Output the [X, Y] coordinate of the center of the cell containing the given text.  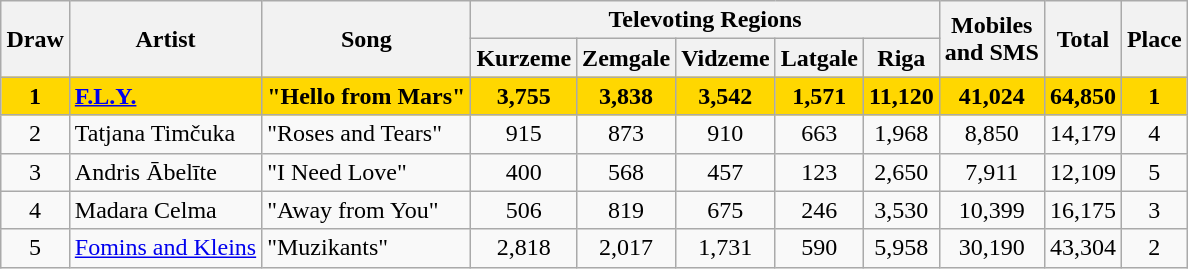
12,109 [1082, 172]
30,190 [992, 248]
3,530 [901, 210]
Total [1082, 39]
1,571 [819, 96]
7,911 [992, 172]
"I Need Love" [366, 172]
5,958 [901, 248]
Artist [165, 39]
14,179 [1082, 134]
"Hello from Mars" [366, 96]
Riga [901, 58]
506 [524, 210]
Tatjana Timčuka [165, 134]
246 [819, 210]
11,120 [901, 96]
2,017 [626, 248]
"Muzikants" [366, 248]
F.L.Y. [165, 96]
457 [726, 172]
568 [626, 172]
Draw [35, 39]
Vidzeme [726, 58]
41,024 [992, 96]
819 [626, 210]
675 [726, 210]
3,542 [726, 96]
1,968 [901, 134]
Fomins and Kleins [165, 248]
43,304 [1082, 248]
16,175 [1082, 210]
663 [819, 134]
Madara Celma [165, 210]
910 [726, 134]
Mobilesand SMS [992, 39]
Zemgale [626, 58]
10,399 [992, 210]
1,731 [726, 248]
2,650 [901, 172]
Latgale [819, 58]
2,818 [524, 248]
Song [366, 39]
590 [819, 248]
"Roses and Tears" [366, 134]
Kurzeme [524, 58]
Televoting Regions [705, 20]
873 [626, 134]
400 [524, 172]
Andris Ābelīte [165, 172]
3,755 [524, 96]
64,850 [1082, 96]
Place [1154, 39]
123 [819, 172]
8,850 [992, 134]
"Away from You" [366, 210]
3,838 [626, 96]
915 [524, 134]
